Locate the cell with the specified text and output its [x, y] center coordinate. 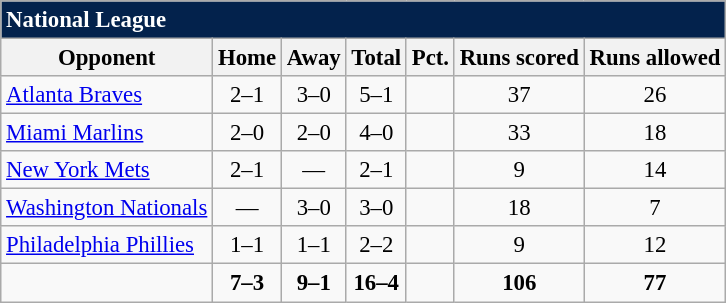
Pct. [430, 58]
Runs allowed [655, 58]
New York Mets [107, 170]
2–2 [376, 245]
26 [655, 95]
14 [655, 170]
7 [655, 208]
Home [248, 58]
5–1 [376, 95]
9–1 [314, 283]
Total [376, 58]
33 [519, 133]
12 [655, 245]
Opponent [107, 58]
Atlanta Braves [107, 95]
106 [519, 283]
Washington Nationals [107, 208]
77 [655, 283]
7–3 [248, 283]
Philadelphia Phillies [107, 245]
37 [519, 95]
Miami Marlins [107, 133]
National League [364, 20]
4–0 [376, 133]
Away [314, 58]
Runs scored [519, 58]
16–4 [376, 283]
